Search for the cell housing the specified text and yield its (x, y) center coordinate. 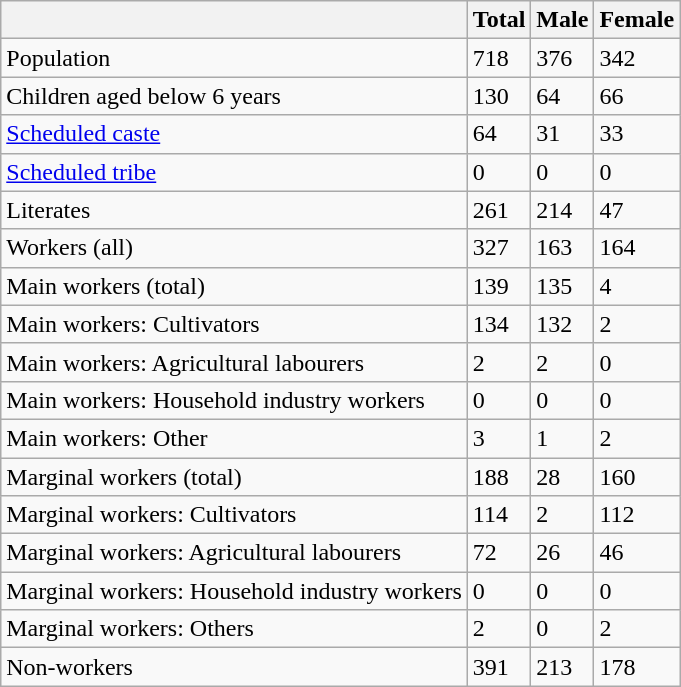
134 (499, 324)
261 (499, 210)
Marginal workers: Cultivators (234, 515)
Population (234, 58)
139 (499, 286)
214 (562, 210)
Marginal workers: Agricultural labourers (234, 553)
Literates (234, 210)
178 (637, 667)
327 (499, 248)
4 (637, 286)
342 (637, 58)
Scheduled tribe (234, 172)
3 (499, 438)
Marginal workers: Others (234, 629)
132 (562, 324)
Scheduled caste (234, 134)
Main workers: Other (234, 438)
46 (637, 553)
160 (637, 477)
Workers (all) (234, 248)
Non-workers (234, 667)
Main workers (total) (234, 286)
Main workers: Agricultural labourers (234, 362)
72 (499, 553)
391 (499, 667)
1 (562, 438)
164 (637, 248)
Female (637, 20)
112 (637, 515)
Main workers: Household industry workers (234, 400)
Total (499, 20)
Main workers: Cultivators (234, 324)
163 (562, 248)
33 (637, 134)
28 (562, 477)
376 (562, 58)
188 (499, 477)
135 (562, 286)
213 (562, 667)
Children aged below 6 years (234, 96)
Male (562, 20)
Marginal workers (total) (234, 477)
130 (499, 96)
31 (562, 134)
114 (499, 515)
47 (637, 210)
66 (637, 96)
718 (499, 58)
26 (562, 553)
Marginal workers: Household industry workers (234, 591)
